Output the [x, y] coordinate of the center of the cell containing the given text.  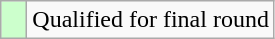
Qualified for final round [151, 20]
